For the text-containing cell, return its midpoint in (x, y) coordinate format. 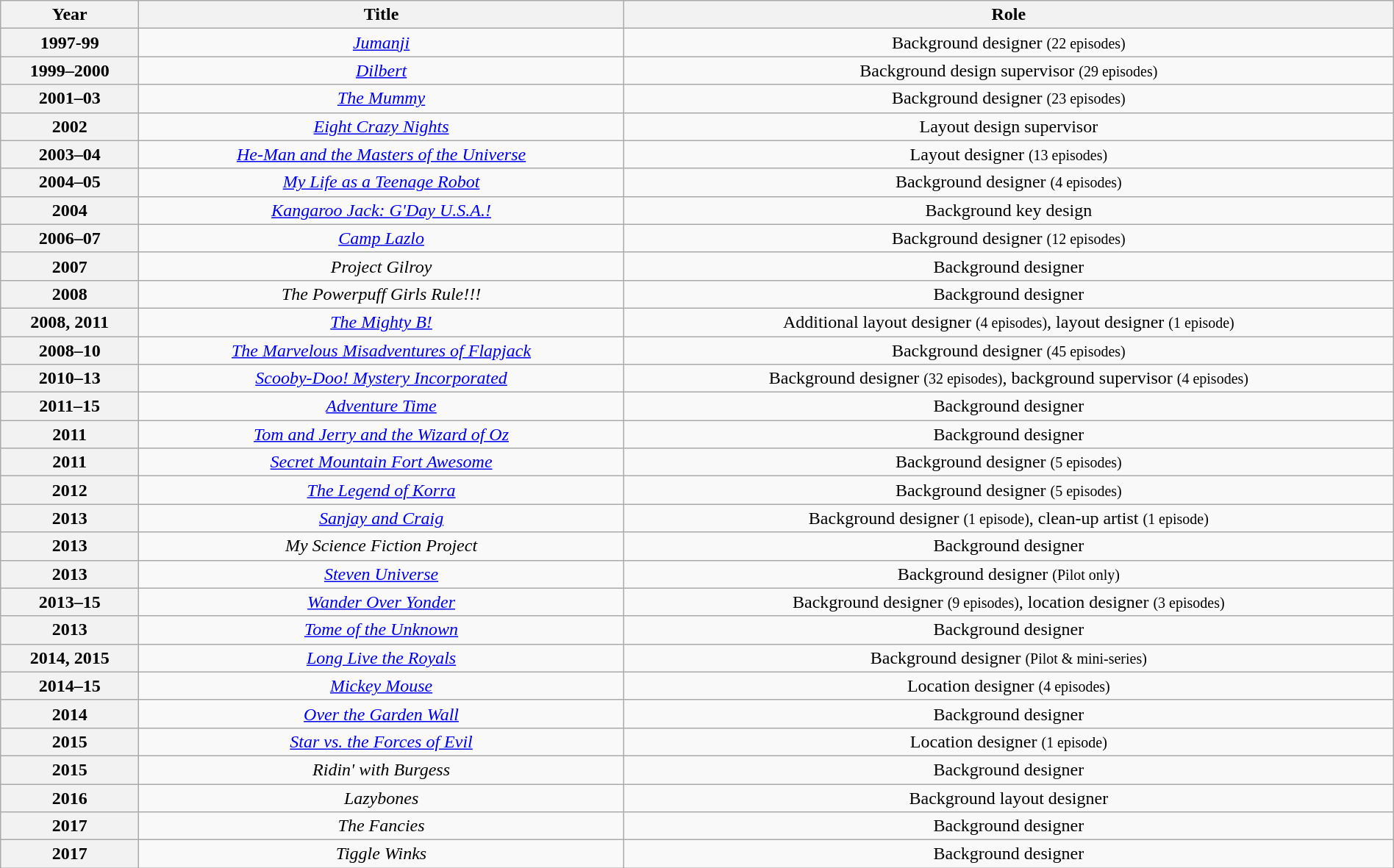
2013–15 (70, 602)
Tom and Jerry and the Wizard of Oz (382, 434)
Background designer (45 episodes) (1009, 351)
Background designer (Pilot & mini-series) (1009, 658)
2010–13 (70, 379)
2008, 2011 (70, 322)
Tome of the Unknown (382, 630)
Steven Universe (382, 574)
Layout design supervisor (1009, 126)
Jumanji (382, 43)
Layout designer (13 episodes) (1009, 154)
Adventure Time (382, 406)
Sanjay and Craig (382, 518)
2014 (70, 714)
Location designer (4 episodes) (1009, 686)
The Legend of Korra (382, 490)
My Life as a Teenage Robot (382, 182)
Background design supervisor (29 episodes) (1009, 71)
Additional layout designer (4 episodes), layout designer (1 episode) (1009, 322)
Dilbert (382, 71)
Secret Mountain Fort Awesome (382, 462)
2014, 2015 (70, 658)
Wander Over Yonder (382, 602)
My Science Fiction Project (382, 546)
The Fancies (382, 826)
1997-99 (70, 43)
2006–07 (70, 238)
2008 (70, 294)
Background designer (1 episode), clean-up artist (1 episode) (1009, 518)
2012 (70, 490)
Project Gilroy (382, 266)
Background designer (4 episodes) (1009, 182)
Background designer (9 episodes), location designer (3 episodes) (1009, 602)
2014–15 (70, 686)
Background designer (23 episodes) (1009, 98)
The Mighty B! (382, 322)
Background key design (1009, 210)
The Mummy (382, 98)
Tiggle Winks (382, 854)
Role (1009, 15)
Long Live the Royals (382, 658)
Background designer (12 episodes) (1009, 238)
2008–10 (70, 351)
Scooby-Doo! Mystery Incorporated (382, 379)
2001–03 (70, 98)
The Powerpuff Girls Rule!!! (382, 294)
Star vs. the Forces of Evil (382, 742)
Kangaroo Jack: G'Day U.S.A.! (382, 210)
He-Man and the Masters of the Universe (382, 154)
Mickey Mouse (382, 686)
Lazybones (382, 797)
Background layout designer (1009, 797)
Camp Lazlo (382, 238)
1999–2000 (70, 71)
The Marvelous Misadventures of Flapjack (382, 351)
Background designer (22 episodes) (1009, 43)
Title (382, 15)
Background designer (Pilot only) (1009, 574)
Eight Crazy Nights (382, 126)
2016 (70, 797)
Ridin' with Burgess (382, 770)
2007 (70, 266)
2003–04 (70, 154)
Background designer (32 episodes), background supervisor (4 episodes) (1009, 379)
2004 (70, 210)
2002 (70, 126)
Over the Garden Wall (382, 714)
Year (70, 15)
2004–05 (70, 182)
2011–15 (70, 406)
Location designer (1 episode) (1009, 742)
